Detect which cell encompasses the target text, then output its [x, y] center coordinate. 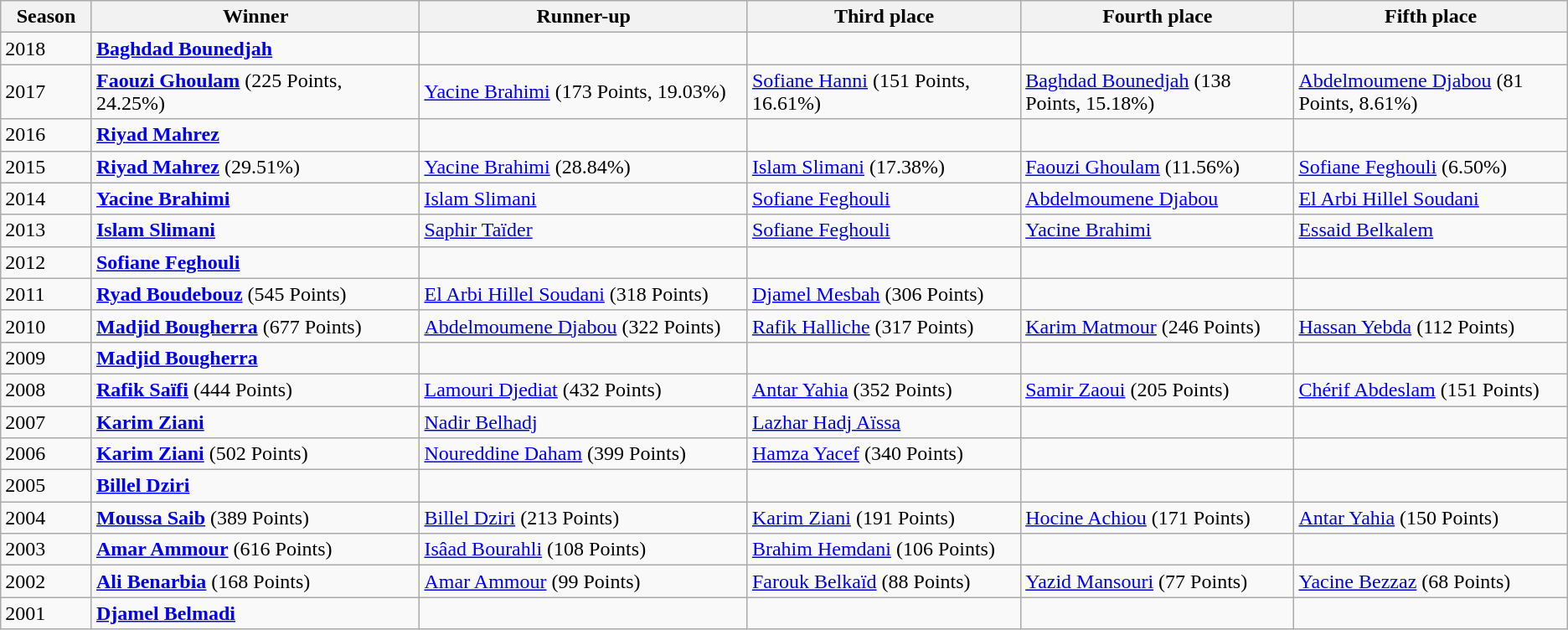
Yacine Bezzaz (68 Points) [1431, 581]
2009 [47, 358]
Djamel Belmadi [255, 613]
Baghdad Bounedjah (138 Points, 15.18%) [1158, 92]
2010 [47, 326]
Isâad Bourahli (108 Points) [583, 550]
Madjid Bougherra (677 Points) [255, 326]
2018 [47, 49]
Riyad Mahrez [255, 135]
2011 [47, 294]
Nadir Belhadj [583, 421]
Yacine Brahimi (173 Points, 19.03%) [583, 92]
Karim Ziani (191 Points) [884, 518]
Madjid Bougherra [255, 358]
Ryad Boudebouz (545 Points) [255, 294]
Antar Yahia (352 Points) [884, 390]
Amar Ammour (99 Points) [583, 581]
2001 [47, 613]
Hassan Yebda (112 Points) [1431, 326]
Rafik Saïfi (444 Points) [255, 390]
Hamza Yacef (340 Points) [884, 454]
Baghdad Bounedjah [255, 49]
El Arbi Hillel Soudani [1431, 199]
Faouzi Ghoulam (11.56%) [1158, 167]
Antar Yahia (150 Points) [1431, 518]
Abdelmoumene Djabou [1158, 199]
Sofiane Hanni (151 Points, 16.61%) [884, 92]
Essaid Belkalem [1431, 230]
Faouzi Ghoulam (225 Points, 24.25%) [255, 92]
El Arbi Hillel Soudani (318 Points) [583, 294]
2005 [47, 486]
Farouk Belkaïd (88 Points) [884, 581]
Sofiane Feghouli (6.50%) [1431, 167]
Brahim Hemdani (106 Points) [884, 550]
2017 [47, 92]
Moussa Saib (389 Points) [255, 518]
Billel Dziri [255, 486]
Karim Ziani (502 Points) [255, 454]
Abdelmoumene Djabou (81 Points, 8.61%) [1431, 92]
Lazhar Hadj Aïssa [884, 421]
Hocine Achiou (171 Points) [1158, 518]
Ali Benarbia (168 Points) [255, 581]
Billel Dziri (213 Points) [583, 518]
2003 [47, 550]
2006 [47, 454]
Riyad Mahrez (29.51%) [255, 167]
2016 [47, 135]
2012 [47, 262]
2015 [47, 167]
Karim Ziani [255, 421]
Runner-up [583, 17]
Chérif Abdeslam (151 Points) [1431, 390]
Saphir Taïder [583, 230]
2013 [47, 230]
Yazid Mansouri (77 Points) [1158, 581]
Winner [255, 17]
Islam Slimani (17.38%) [884, 167]
Lamouri Djediat (432 Points) [583, 390]
Season [47, 17]
Amar Ammour (616 Points) [255, 550]
Samir Zaoui (205 Points) [1158, 390]
2014 [47, 199]
Djamel Mesbah (306 Points) [884, 294]
2007 [47, 421]
Yacine Brahimi (28.84%) [583, 167]
Rafik Halliche (317 Points) [884, 326]
2004 [47, 518]
Karim Matmour (246 Points) [1158, 326]
2002 [47, 581]
2008 [47, 390]
Fourth place [1158, 17]
Third place [884, 17]
Abdelmoumene Djabou (322 Points) [583, 326]
Fifth place [1431, 17]
Noureddine Daham (399 Points) [583, 454]
